Determine the [X, Y] coordinate at the center of the cell enclosing the given text.  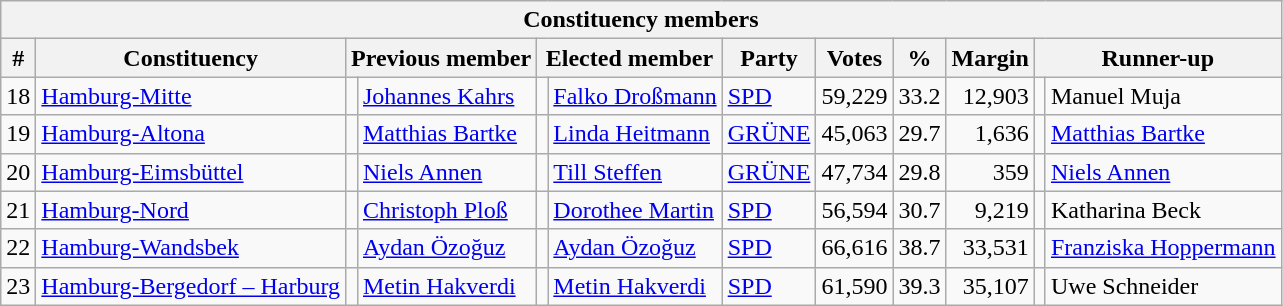
Franziska Hoppermann [1163, 248]
66,616 [854, 248]
Hamburg-Altona [191, 134]
21 [18, 210]
Margin [990, 58]
12,903 [990, 96]
359 [990, 172]
61,590 [854, 286]
9,219 [990, 210]
Hamburg-Wandsbek [191, 248]
59,229 [854, 96]
38.7 [920, 248]
# [18, 58]
23 [18, 286]
22 [18, 248]
Party [769, 58]
29.8 [920, 172]
Falko Droßmann [635, 96]
33,531 [990, 248]
Uwe Schneider [1163, 286]
Manuel Muja [1163, 96]
Hamburg-Mitte [191, 96]
% [920, 58]
1,636 [990, 134]
Hamburg-Bergedorf – Harburg [191, 286]
18 [18, 96]
20 [18, 172]
29.7 [920, 134]
Hamburg-Nord [191, 210]
Hamburg-Eimsbüttel [191, 172]
47,734 [854, 172]
35,107 [990, 286]
Previous member [440, 58]
Runner-up [1158, 58]
56,594 [854, 210]
33.2 [920, 96]
Till Steffen [635, 172]
Linda Heitmann [635, 134]
39.3 [920, 286]
Johannes Kahrs [446, 96]
19 [18, 134]
45,063 [854, 134]
Christoph Ploß [446, 210]
Dorothee Martin [635, 210]
Constituency members [641, 20]
Constituency [191, 58]
Votes [854, 58]
30.7 [920, 210]
Katharina Beck [1163, 210]
Elected member [630, 58]
